Find where the given text appears and provide that cell's center as [X, Y] coordinate. 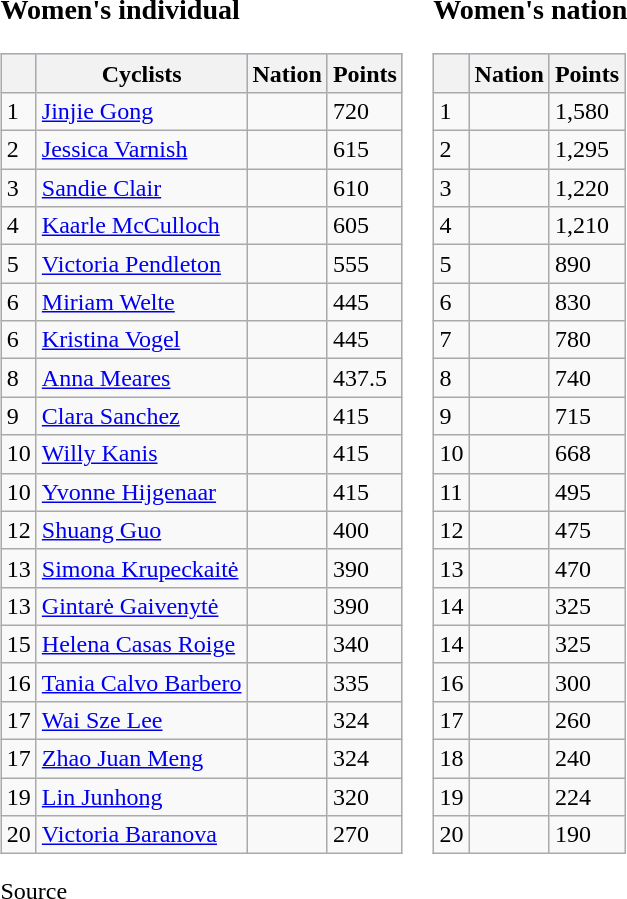
1,220 [586, 188]
190 [586, 835]
475 [586, 530]
1,210 [586, 226]
Victoria Pendleton [142, 264]
11 [452, 492]
1,580 [586, 111]
7 [452, 340]
740 [586, 378]
615 [364, 150]
Yvonne Hijgenaar [142, 492]
Shuang Guo [142, 530]
240 [586, 759]
Jessica Varnish [142, 150]
Clara Sanchez [142, 416]
335 [364, 682]
605 [364, 226]
320 [364, 797]
830 [586, 302]
Zhao Juan Meng [142, 759]
720 [364, 111]
668 [586, 454]
300 [586, 682]
610 [364, 188]
495 [586, 492]
555 [364, 264]
Helena Casas Roige [142, 644]
Anna Meares [142, 378]
Cyclists [142, 73]
Kristina Vogel [142, 340]
715 [586, 416]
Jinjie Gong [142, 111]
400 [364, 530]
Tania Calvo Barbero [142, 682]
1,295 [586, 150]
Sandie Clair [142, 188]
Simona Krupeckaitė [142, 568]
224 [586, 797]
Willy Kanis [142, 454]
15 [18, 644]
270 [364, 835]
437.5 [364, 378]
340 [364, 644]
Wai Sze Lee [142, 720]
Miriam Welte [142, 302]
470 [586, 568]
Kaarle McCulloch [142, 226]
890 [586, 264]
780 [586, 340]
Lin Junhong [142, 797]
Victoria Baranova [142, 835]
18 [452, 759]
260 [586, 720]
Gintarė Gaivenytė [142, 606]
